Output the [x, y] coordinate of the center of the cell containing the given text.  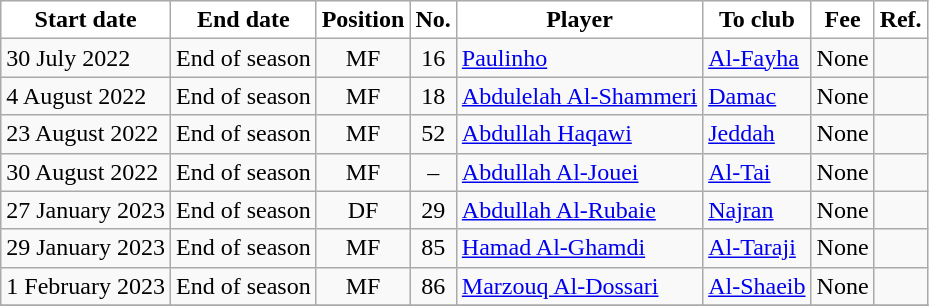
Position [363, 20]
Al-Tai [757, 172]
Start date [86, 20]
Hamad Al-Ghamdi [579, 248]
Ref. [900, 20]
29 [433, 210]
86 [433, 286]
23 August 2022 [86, 134]
To club [757, 20]
End date [243, 20]
Player [579, 20]
Damac [757, 96]
Al-Fayha [757, 58]
18 [433, 96]
Abdullah Al-Rubaie [579, 210]
30 August 2022 [86, 172]
Abdulelah Al-Shammeri [579, 96]
Marzouq Al-Dossari [579, 286]
Al-Shaeib [757, 286]
Najran [757, 210]
30 July 2022 [86, 58]
27 January 2023 [86, 210]
29 January 2023 [86, 248]
52 [433, 134]
– [433, 172]
Paulinho [579, 58]
DF [363, 210]
No. [433, 20]
Al-Taraji [757, 248]
Abdullah Haqawi [579, 134]
Abdullah Al-Jouei [579, 172]
4 August 2022 [86, 96]
85 [433, 248]
16 [433, 58]
Jeddah [757, 134]
Fee [842, 20]
1 February 2023 [86, 286]
